Locate the cell with the specified text and output its (x, y) center coordinate. 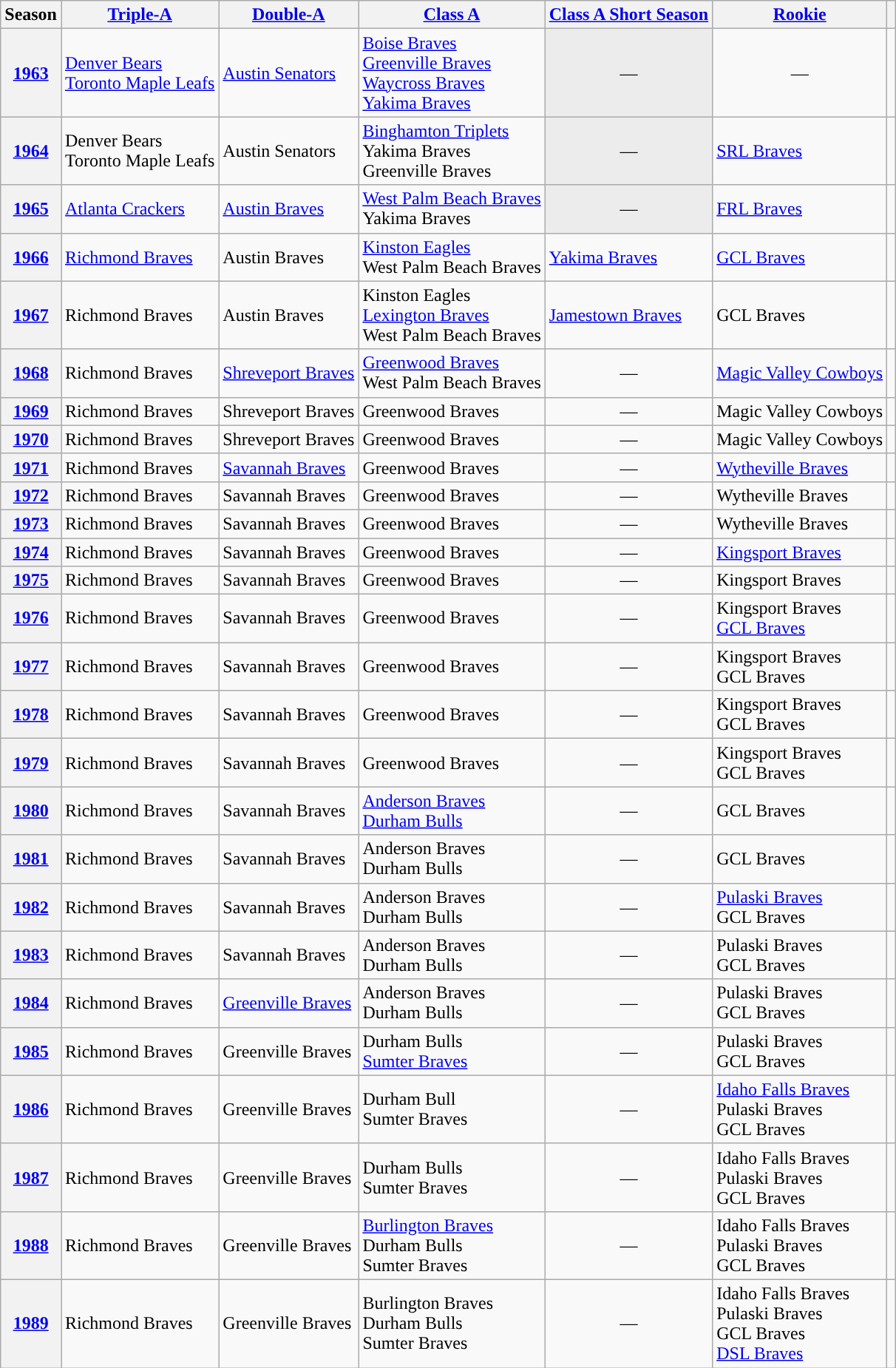
1980 (31, 810)
1979 (31, 763)
1983 (31, 955)
SRL Braves (800, 151)
1970 (31, 439)
1968 (31, 373)
1987 (31, 1177)
Rookie (800, 15)
1972 (31, 495)
1989 (31, 1324)
FRL Braves (800, 209)
1965 (31, 209)
1971 (31, 467)
Boise BravesGreenville BravesWaycross BravesYakima Braves (452, 72)
1974 (31, 552)
West Palm Beach BravesYakima Braves (452, 209)
Atlanta Crackers (139, 209)
1966 (31, 257)
1973 (31, 524)
Kinston EaglesLexington BravesWest Palm Beach Braves (452, 315)
Jamestown Braves (628, 315)
Binghamton TripletsYakima BravesGreenville Braves (452, 151)
1976 (31, 618)
Season (31, 15)
1982 (31, 907)
1984 (31, 1003)
Greenwood BravesWest Palm Beach Braves (452, 373)
1963 (31, 72)
Triple-A (139, 15)
Double-A (288, 15)
1969 (31, 411)
1978 (31, 714)
1975 (31, 580)
Kinston EaglesWest Palm Beach Braves (452, 257)
Idaho Falls BravesPulaski BravesGCL BravesDSL Braves (800, 1324)
1988 (31, 1245)
Yakima Braves (628, 257)
1964 (31, 151)
1985 (31, 1052)
Class A Short Season (628, 15)
1986 (31, 1109)
1977 (31, 667)
Class A (452, 15)
1967 (31, 315)
1981 (31, 859)
Durham BullSumter Braves (452, 1109)
